For the text-containing cell, return its midpoint in [x, y] coordinate format. 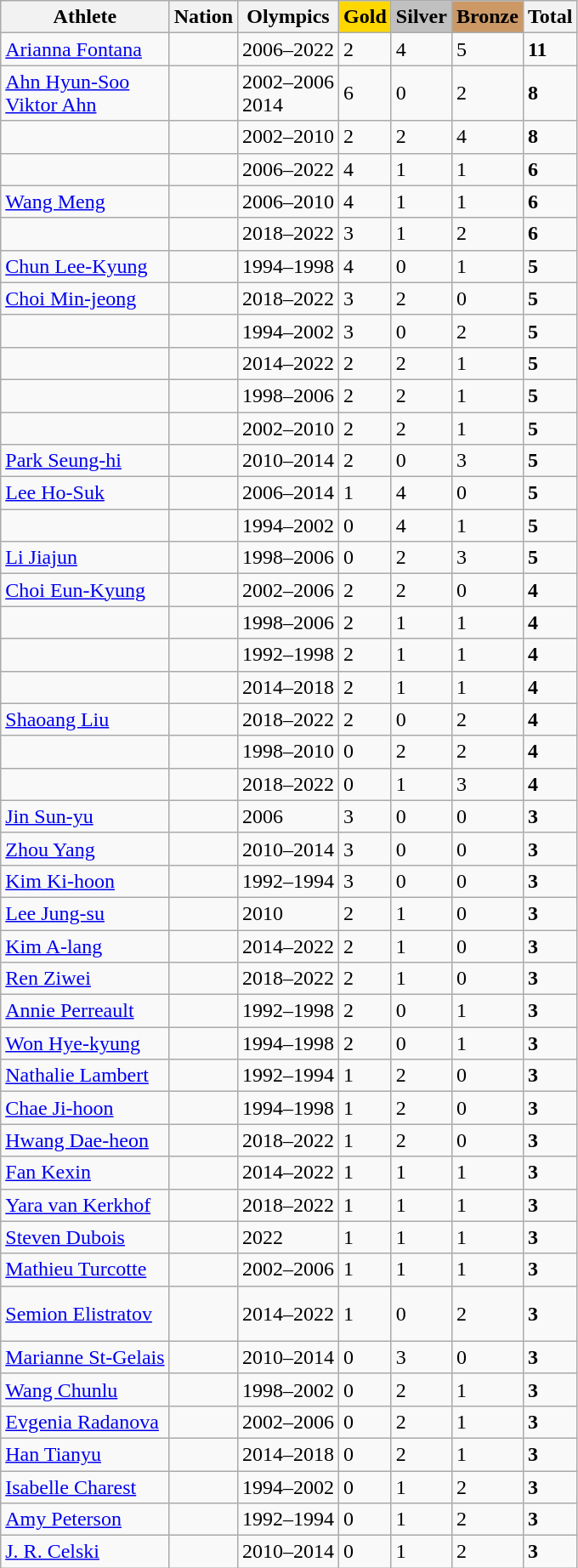
Wang Meng [85, 202]
Kim A-lang [85, 946]
Lee Jung-su [85, 913]
Athlete [85, 17]
Steven Dubois [85, 1237]
Semion Elistratov [85, 1313]
11 [550, 49]
Wang Chunlu [85, 1389]
Fan Kexin [85, 1173]
Ahn Hyun-SooViktor Ahn [85, 94]
Park Seung-hi [85, 461]
Chae Ji-hoon [85, 1108]
2006–2014 [289, 493]
Ren Ziwei [85, 979]
Isabelle Charest [85, 1487]
Yara van Kerkhof [85, 1205]
Won Hye-kyung [85, 1043]
1998–2002 [289, 1389]
Amy Peterson [85, 1520]
Nathalie Lambert [85, 1076]
Bronze [487, 17]
Han Tianyu [85, 1454]
Choi Eun-Kyung [85, 590]
2022 [289, 1237]
Nation [203, 17]
Jin Sun-yu [85, 816]
Choi Min-jeong [85, 298]
Evgenia Radanova [85, 1422]
2002–20062014 [289, 94]
Mathieu Turcotte [85, 1270]
Li Jiajun [85, 558]
Zhou Yang [85, 849]
Hwang Dae-heon [85, 1140]
Chun Lee-Kyung [85, 266]
2010 [289, 913]
Annie Perreault [85, 1011]
2006–2010 [289, 202]
1998–2010 [289, 752]
Lee Ho-Suk [85, 493]
Gold [365, 17]
Shaoang Liu [85, 719]
Total [550, 17]
2006 [289, 816]
Silver [422, 17]
J. R. Celski [85, 1552]
Olympics [289, 17]
Arianna Fontana [85, 49]
Kim Ki-hoon [85, 881]
Marianne St-Gelais [85, 1357]
